Find where the given text appears and provide that cell's center as [x, y] coordinate. 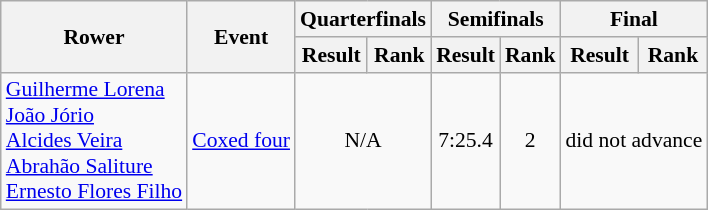
7:25.4 [466, 141]
Event [241, 36]
did not advance [634, 141]
Guilherme Lorena João Jório Alcides Veira Abrahão Saliture Ernesto Flores Filho [94, 141]
Coxed four [241, 141]
Semifinals [496, 19]
Final [634, 19]
Quarterfinals [363, 19]
2 [530, 141]
N/A [363, 141]
Rower [94, 36]
